Scan for the cell matching the given text and deliver its [X, Y] coordinate at center. 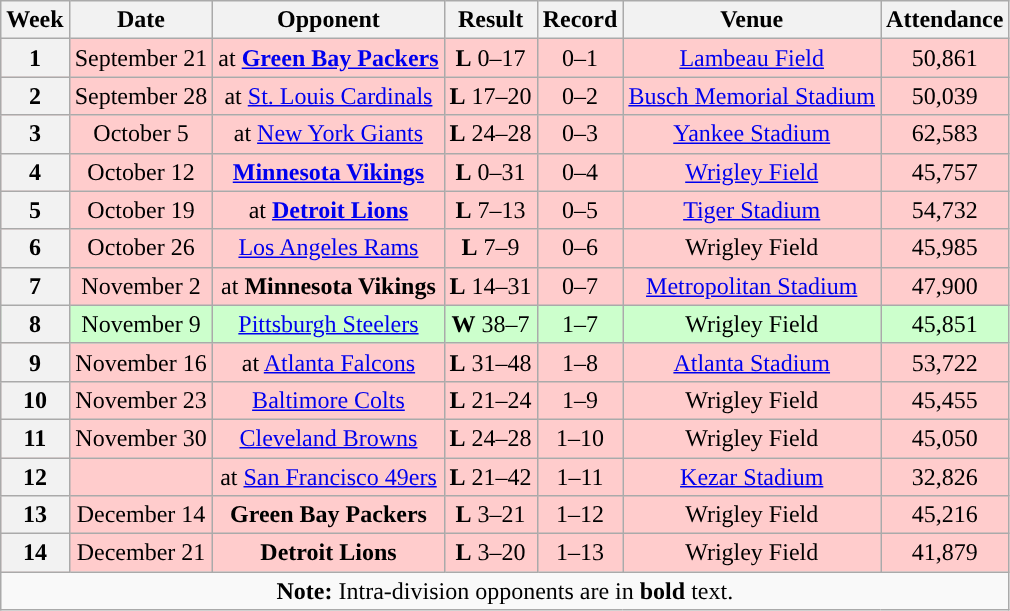
at Detroit Lions [328, 210]
Los Angeles Rams [328, 248]
0–4 [580, 172]
L 31–48 [490, 362]
8 [35, 324]
45,851 [945, 324]
Lambeau Field [752, 58]
November 23 [141, 400]
at New York Giants [328, 134]
at Minnesota Vikings [328, 286]
47,900 [945, 286]
1–9 [580, 400]
50,861 [945, 58]
Yankee Stadium [752, 134]
L 3–20 [490, 553]
45,757 [945, 172]
45,985 [945, 248]
Detroit Lions [328, 553]
4 [35, 172]
L 0–31 [490, 172]
October 5 [141, 134]
1–10 [580, 438]
0–3 [580, 134]
Attendance [945, 20]
Date [141, 20]
Tiger Stadium [752, 210]
Venue [752, 20]
W 38–7 [490, 324]
3 [35, 134]
13 [35, 515]
Result [490, 20]
1–13 [580, 553]
at Green Bay Packers [328, 58]
10 [35, 400]
September 28 [141, 96]
9 [35, 362]
Busch Memorial Stadium [752, 96]
L 7–9 [490, 248]
41,879 [945, 553]
L 7–13 [490, 210]
2 [35, 96]
Record [580, 20]
1 [35, 58]
45,050 [945, 438]
Minnesota Vikings [328, 172]
50,039 [945, 96]
October 19 [141, 210]
Note: Intra-division opponents are in bold text. [505, 591]
October 26 [141, 248]
Opponent [328, 20]
53,722 [945, 362]
1–8 [580, 362]
November 30 [141, 438]
L 21–24 [490, 400]
62,583 [945, 134]
54,732 [945, 210]
L 17–20 [490, 96]
12 [35, 477]
L 21–42 [490, 477]
December 21 [141, 553]
November 16 [141, 362]
45,455 [945, 400]
at St. Louis Cardinals [328, 96]
5 [35, 210]
11 [35, 438]
1–11 [580, 477]
0–1 [580, 58]
L 0–17 [490, 58]
November 2 [141, 286]
Atlanta Stadium [752, 362]
0–2 [580, 96]
December 14 [141, 515]
at Atlanta Falcons [328, 362]
7 [35, 286]
Pittsburgh Steelers [328, 324]
Kezar Stadium [752, 477]
0–6 [580, 248]
Metropolitan Stadium [752, 286]
Week [35, 20]
November 9 [141, 324]
September 21 [141, 58]
1–12 [580, 515]
at San Francisco 49ers [328, 477]
Baltimore Colts [328, 400]
Green Bay Packers [328, 515]
14 [35, 553]
1–7 [580, 324]
October 12 [141, 172]
Cleveland Browns [328, 438]
0–7 [580, 286]
L 14–31 [490, 286]
32,826 [945, 477]
0–5 [580, 210]
6 [35, 248]
45,216 [945, 515]
L 3–21 [490, 515]
